Output the [X, Y] coordinate of the center of the cell containing the given text.  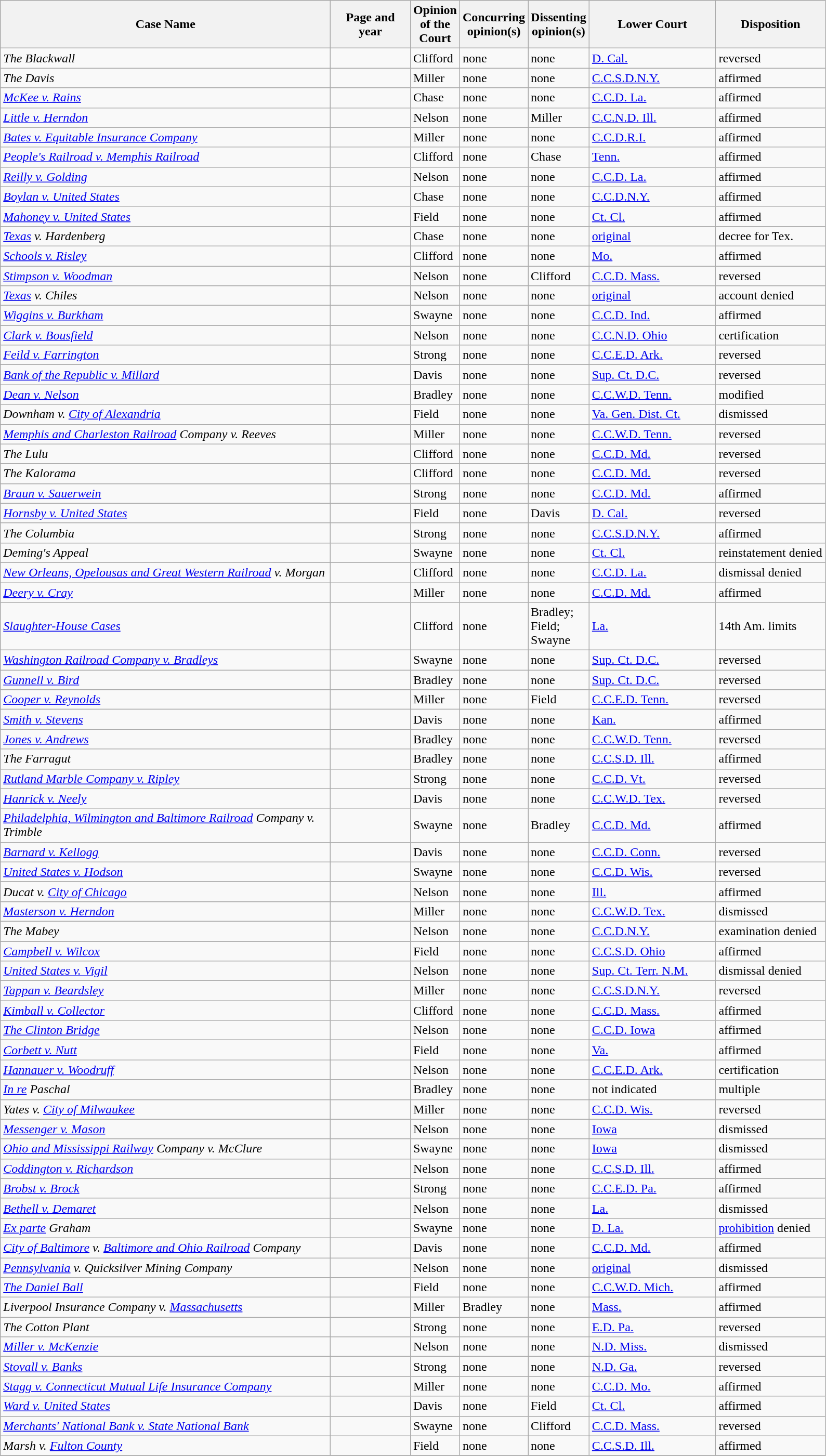
The Daniel Ball [165, 1288]
C.C.E.D. Tenn. [652, 700]
Texas v. Hardenberg [165, 236]
Ward v. United States [165, 1406]
Jones v. Andrews [165, 739]
Mass. [652, 1307]
The Lulu [165, 454]
Texas v. Chiles [165, 296]
Miller v. McKenzie [165, 1347]
Deery v. Cray [165, 592]
Deming's Appeal [165, 553]
Lower Court [652, 24]
C.C.N.D. Ill. [652, 117]
The Blackwall [165, 58]
modified [770, 395]
account denied [770, 296]
Ill. [652, 891]
Mahoney v. United States [165, 216]
Stimpson v. Woodman [165, 276]
Stovall v. Banks [165, 1367]
Cooper v. Reynolds [165, 700]
Downham v. City of Alexandria [165, 414]
Washington Railroad Company v. Bradleys [165, 660]
Dissenting opinion(s) [559, 24]
Memphis and Charleston Railroad Company v. Reeves [165, 434]
Bank of the Republic v. Millard [165, 375]
Hannauer v. Woodruff [165, 1070]
C.C.D. Conn. [652, 852]
Kimball v. Collector [165, 1011]
The Mabey [165, 931]
E.D. Pa. [652, 1327]
Brobst v. Brock [165, 1188]
Bradley; Field; Swayne [559, 626]
prohibition denied [770, 1228]
Opinion of the Court [435, 24]
D. La. [652, 1228]
Disposition [770, 24]
C.C.N.D. Ohio [652, 335]
Ex parte Graham [165, 1228]
Barnard v. Kellogg [165, 852]
Marsh v. Fulton County [165, 1446]
Little v. Herndon [165, 117]
Tappan v. Beardsley [165, 991]
Case Name [165, 24]
United States v. Vigil [165, 971]
examination denied [770, 931]
N.D. Ga. [652, 1367]
Va. Gen. Dist. Ct. [652, 414]
Clark v. Bousfield [165, 335]
Braun v. Sauerwein [165, 493]
Coddington v. Richardson [165, 1169]
Merchants' National Bank v. State National Bank [165, 1426]
Bethell v. Demaret [165, 1208]
C.C.D. Vt. [652, 779]
14th Am. limits [770, 626]
C.C.E.D. Pa. [652, 1188]
The Farragut [165, 759]
In re Paschal [165, 1090]
decree for Tex. [770, 236]
N.D. Miss. [652, 1347]
Campbell v. Wilcox [165, 951]
Boylan v. United States [165, 196]
Dean v. Nelson [165, 395]
C.C.D. Ind. [652, 316]
Slaughter-House Cases [165, 626]
Ohio and Mississippi Railway Company v. McClure [165, 1149]
The Cotton Plant [165, 1327]
Gunnell v. Bird [165, 680]
Pennsylvania v. Quicksilver Mining Company [165, 1268]
C.C.D.R.I. [652, 137]
People's Railroad v. Memphis Railroad [165, 157]
McKee v. Rains [165, 98]
Feild v. Farrington [165, 355]
Messenger v. Mason [165, 1129]
Page and year [371, 24]
The Columbia [165, 533]
Sup. Ct. Terr. N.M. [652, 971]
Mo. [652, 256]
City of Baltimore v. Baltimore and Ohio Railroad Company [165, 1248]
Concurring opinion(s) [494, 24]
The Davis [165, 78]
Philadelphia, Wilmington and Baltimore Railroad Company v. Trimble [165, 825]
C.C.S.D. Ohio [652, 951]
Hornsby v. United States [165, 513]
C.C.W.D. Mich. [652, 1288]
New Orleans, Opelousas and Great Western Railroad v. Morgan [165, 572]
Hanrick v. Neely [165, 798]
Tenn. [652, 157]
C.C.D. Mo. [652, 1386]
The Clinton Bridge [165, 1030]
Rutland Marble Company v. Ripley [165, 779]
C.C.D. Iowa [652, 1030]
reinstatement denied [770, 553]
Wiggins v. Burkham [165, 316]
Yates v. City of Milwaukee [165, 1109]
Kan. [652, 719]
Ducat v. City of Chicago [165, 891]
Reilly v. Golding [165, 177]
not indicated [652, 1090]
Schools v. Risley [165, 256]
Liverpool Insurance Company v. Massachusetts [165, 1307]
Stagg v. Connecticut Mutual Life Insurance Company [165, 1386]
Smith v. Stevens [165, 719]
United States v. Hodson [165, 872]
Masterson v. Herndon [165, 911]
Bates v. Equitable Insurance Company [165, 137]
multiple [770, 1090]
Va. [652, 1050]
The Kalorama [165, 474]
Corbett v. Nutt [165, 1050]
